Extract the (x, y) coordinate from the center of the cell holding the provided text.  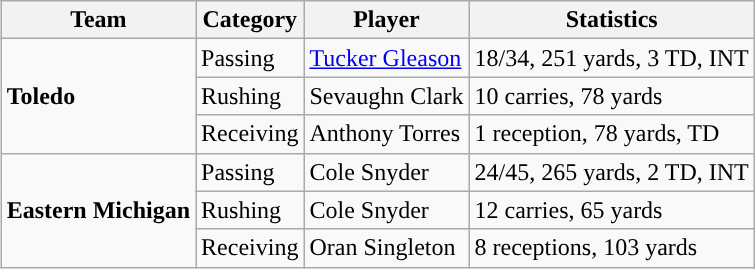
Player (386, 20)
12 carries, 65 yards (612, 210)
Tucker Gleason (386, 58)
Statistics (612, 20)
Oran Singleton (386, 248)
Eastern Michigan (98, 210)
Category (250, 20)
18/34, 251 yards, 3 TD, INT (612, 58)
Sevaughn Clark (386, 96)
8 receptions, 103 yards (612, 248)
Toledo (98, 96)
1 reception, 78 yards, TD (612, 134)
Team (98, 20)
Anthony Torres (386, 134)
24/45, 265 yards, 2 TD, INT (612, 172)
10 carries, 78 yards (612, 96)
